Search for the cell housing the specified text and yield its (x, y) center coordinate. 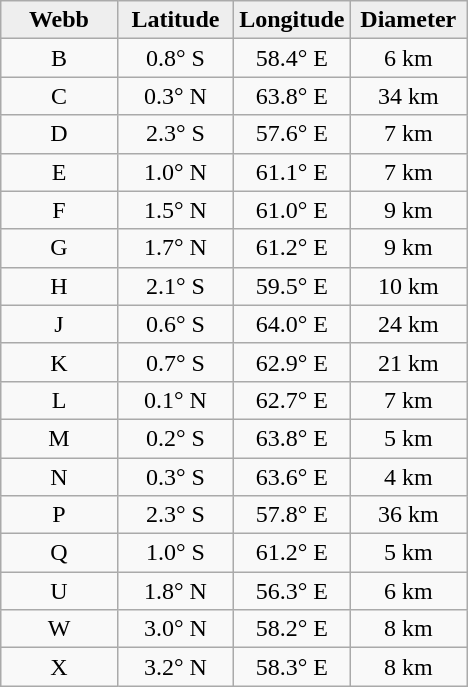
F (59, 210)
3.2° N (175, 667)
N (59, 477)
H (59, 286)
58.3° E (292, 667)
Longitude (292, 20)
W (59, 629)
58.2° E (292, 629)
3.0° N (175, 629)
56.3° E (292, 591)
10 km (408, 286)
K (59, 362)
P (59, 515)
U (59, 591)
L (59, 400)
62.7° E (292, 400)
0.6° S (175, 324)
E (59, 172)
63.6° E (292, 477)
36 km (408, 515)
0.1° N (175, 400)
1.5° N (175, 210)
59.5° E (292, 286)
C (59, 96)
34 km (408, 96)
58.4° E (292, 58)
2.1° S (175, 286)
21 km (408, 362)
Diameter (408, 20)
0.3° S (175, 477)
0.8° S (175, 58)
0.3° N (175, 96)
24 km (408, 324)
X (59, 667)
J (59, 324)
G (59, 248)
Latitude (175, 20)
1.0° N (175, 172)
0.7° S (175, 362)
1.7° N (175, 248)
B (59, 58)
62.9° E (292, 362)
Webb (59, 20)
61.1° E (292, 172)
M (59, 438)
1.0° S (175, 553)
57.6° E (292, 134)
0.2° S (175, 438)
57.8° E (292, 515)
D (59, 134)
4 km (408, 477)
64.0° E (292, 324)
61.0° E (292, 210)
Q (59, 553)
1.8° N (175, 591)
